Detect which cell encompasses the target text, then output its [x, y] center coordinate. 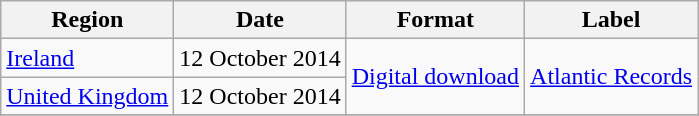
Atlantic Records [612, 77]
Format [435, 20]
Label [612, 20]
Date [260, 20]
United Kingdom [88, 96]
Ireland [88, 58]
Digital download [435, 77]
Region [88, 20]
